Scan for the cell matching the given text and deliver its (X, Y) coordinate at center. 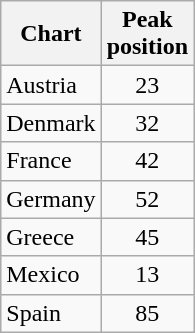
42 (147, 161)
Peakposition (147, 34)
Germany (51, 199)
85 (147, 313)
Chart (51, 34)
23 (147, 85)
32 (147, 123)
Austria (51, 85)
France (51, 161)
45 (147, 237)
13 (147, 275)
Mexico (51, 275)
52 (147, 199)
Spain (51, 313)
Greece (51, 237)
Denmark (51, 123)
